From the cell containing the given text, extract its center point as [x, y] coordinate. 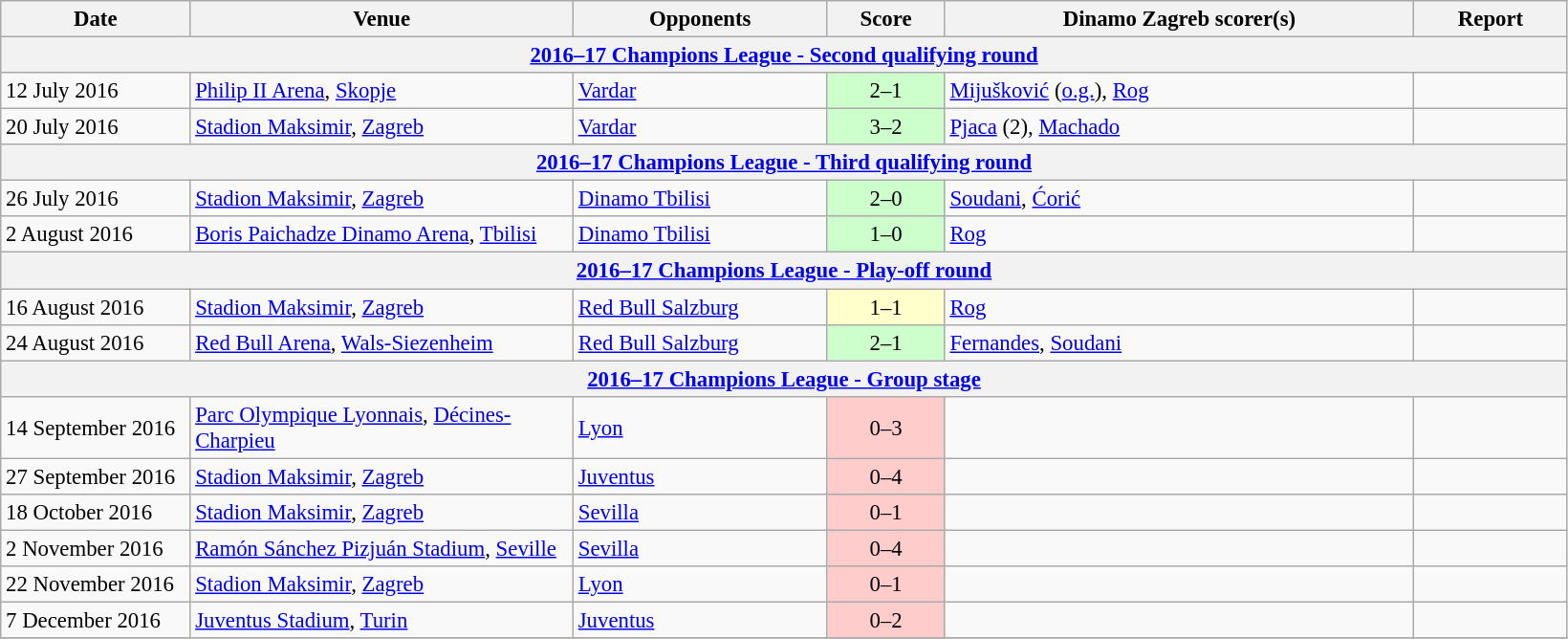
2 August 2016 [96, 234]
Venue [382, 19]
Red Bull Arena, Wals-Siezenheim [382, 342]
Ramón Sánchez Pizjuán Stadium, Seville [382, 548]
Parc Olympique Lyonnais, Décines-Charpieu [382, 427]
Date [96, 19]
2016–17 Champions League - Play-off round [784, 271]
24 August 2016 [96, 342]
Philip II Arena, Skopje [382, 91]
26 July 2016 [96, 199]
2–0 [885, 199]
7 December 2016 [96, 620]
14 September 2016 [96, 427]
2 November 2016 [96, 548]
16 August 2016 [96, 307]
Report [1492, 19]
Fernandes, Soudani [1180, 342]
1–1 [885, 307]
2016–17 Champions League - Third qualifying round [784, 163]
0–3 [885, 427]
22 November 2016 [96, 584]
Dinamo Zagreb scorer(s) [1180, 19]
Pjaca (2), Machado [1180, 127]
Soudani, Ćorić [1180, 199]
Juventus Stadium, Turin [382, 620]
2016–17 Champions League - Second qualifying round [784, 55]
1–0 [885, 234]
27 September 2016 [96, 476]
0–2 [885, 620]
Score [885, 19]
Opponents [700, 19]
20 July 2016 [96, 127]
2016–17 Champions League - Group stage [784, 379]
18 October 2016 [96, 513]
Mijušković (o.g.), Rog [1180, 91]
Boris Paichadze Dinamo Arena, Tbilisi [382, 234]
12 July 2016 [96, 91]
3–2 [885, 127]
